Identify which cell holds the provided text, then report its [x, y] central coordinate. 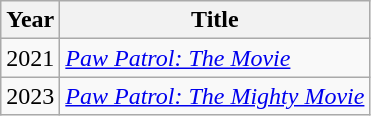
2021 [30, 58]
Title [215, 20]
Year [30, 20]
2023 [30, 96]
Paw Patrol: The Movie [215, 58]
Paw Patrol: The Mighty Movie [215, 96]
